Extract the [X, Y] coordinate from the center of the cell holding the provided text.  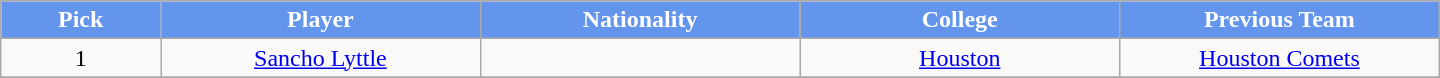
1 [81, 58]
Nationality [640, 20]
Sancho Lyttle [321, 58]
Houston [960, 58]
Pick [81, 20]
Previous Team [1280, 20]
Houston Comets [1280, 58]
Player [321, 20]
College [960, 20]
